Output the (x, y) coordinate of the center of the cell containing the given text.  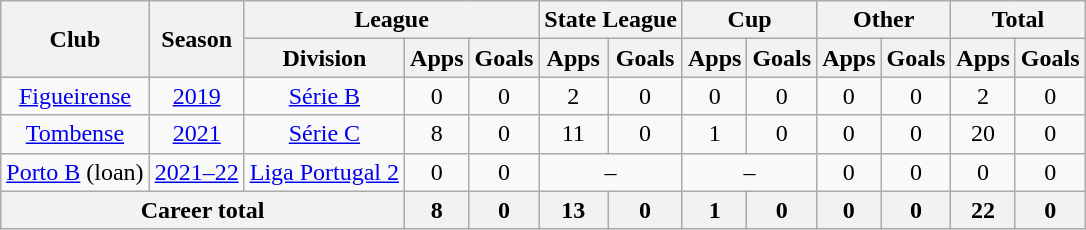
Total (1018, 20)
Club (75, 39)
2021–22 (196, 172)
2019 (196, 96)
Porto B (loan) (75, 172)
Career total (203, 210)
League (392, 20)
2021 (196, 134)
Liga Portugal 2 (324, 172)
11 (574, 134)
22 (983, 210)
Série C (324, 134)
20 (983, 134)
Division (324, 58)
Série B (324, 96)
Season (196, 39)
Tombense (75, 134)
State League (611, 20)
13 (574, 210)
Cup (749, 20)
Figueirense (75, 96)
Other (884, 20)
